Provide the (x, y) coordinate of the cell's center where the given text is located.  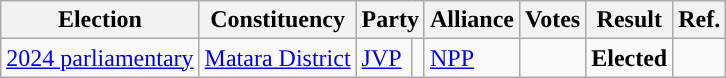
Matara District (278, 58)
Election (100, 20)
Elected (630, 58)
NPP (472, 58)
Votes (553, 20)
Ref. (700, 20)
2024 parliamentary (100, 58)
Constituency (278, 20)
Party (390, 20)
JVP (384, 58)
Result (630, 20)
Alliance (472, 20)
